Determine the [X, Y] coordinate at the center of the cell enclosing the given text.  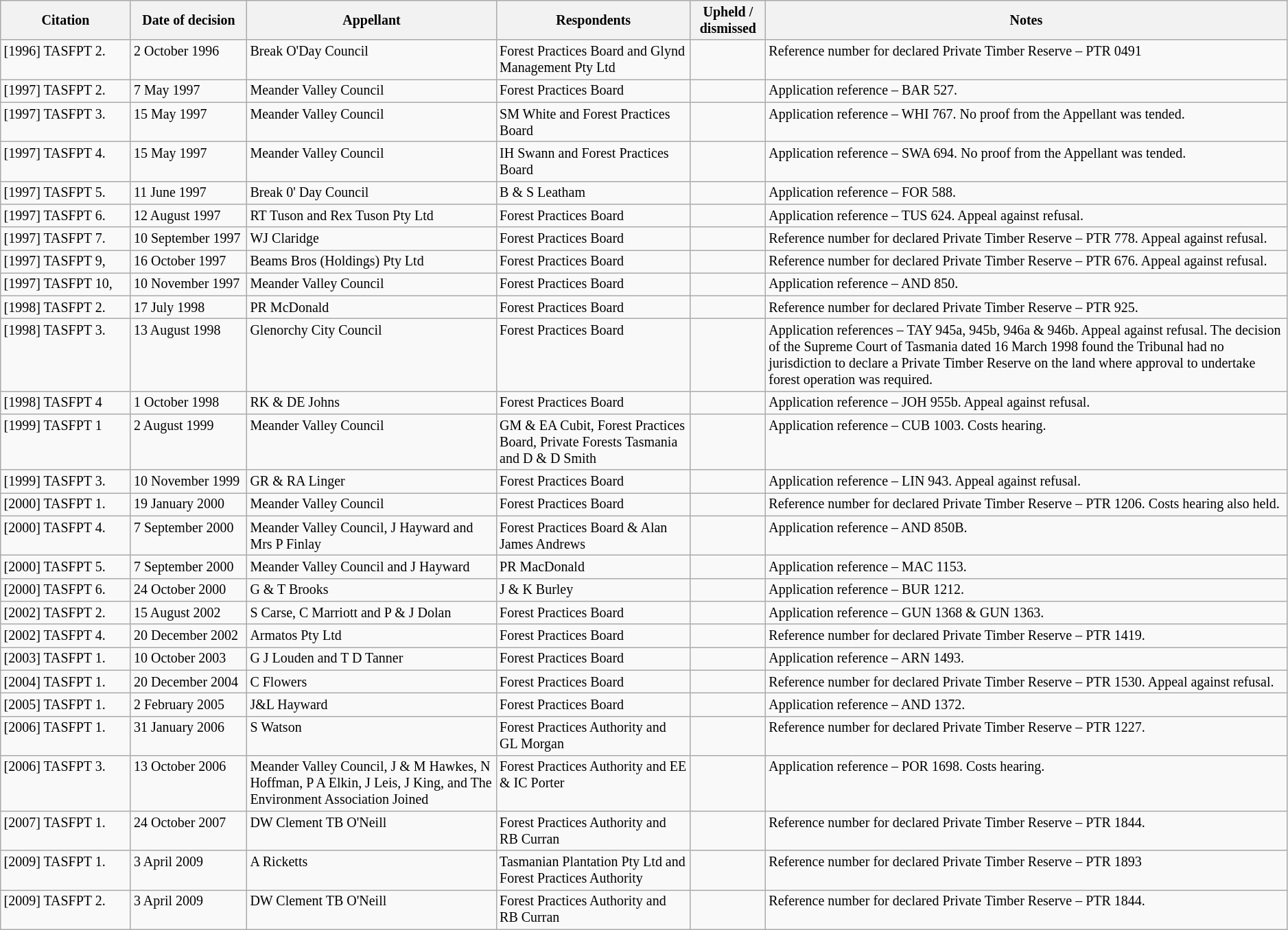
Tasmanian Plantation Pty Ltd and Forest Practices Authority [593, 871]
Reference number for declared Private Timber Reserve – PTR 1206. Costs hearing also held. [1027, 505]
Application reference – AND 850B. [1027, 536]
Application reference – POR 1698. Costs hearing. [1027, 783]
PR McDonald [372, 307]
J&L Hayward [372, 705]
S Carse, C Marriott and P & J Dolan [372, 613]
Forest Practices Board & Alan James Andrews [593, 536]
IH Swann and Forest Practices Board [593, 162]
2 August 1999 [188, 442]
[1996] TASFPT 2. [66, 60]
C Flowers [372, 682]
[2005] TASFPT 1. [66, 705]
19 January 2000 [188, 505]
Forest Practices Board and Glynd Management Pty Ltd [593, 60]
Date of decision [188, 21]
[1997] TASFPT 2. [66, 91]
Application reference – ARN 1493. [1027, 658]
Reference number for declared Private Timber Reserve – PTR 1530. Appeal against refusal. [1027, 682]
Application reference – BUR 1212. [1027, 590]
2 February 2005 [188, 705]
GM & EA Cubit, Forest Practices Board, Private Forests Tasmania and D & D Smith [593, 442]
Reference number for declared Private Timber Reserve – PTR 925. [1027, 307]
B & S Leatham [593, 192]
J & K Burley [593, 590]
[1997] TASFPT 3. [66, 122]
PR MacDonald [593, 567]
13 August 1998 [188, 355]
Reference number for declared Private Timber Reserve – PTR 676. Appeal against refusal. [1027, 262]
Application reference – TUS 624. Appeal against refusal. [1027, 215]
Citation [66, 21]
[2004] TASFPT 1. [66, 682]
WJ Claridge [372, 239]
Glenorchy City Council [372, 355]
[1998] TASFPT 3. [66, 355]
20 December 2004 [188, 682]
Upheld / dismissed [727, 21]
Appellant [372, 21]
Forest Practices Authority and GL Morgan [593, 735]
10 October 2003 [188, 658]
[1998] TASFPT 2. [66, 307]
[1997] TASFPT 9, [66, 262]
Application reference – CUB 1003. Costs hearing. [1027, 442]
RK & DE Johns [372, 403]
[2000] TASFPT 1. [66, 505]
[2003] TASFPT 1. [66, 658]
S Watson [372, 735]
[1999] TASFPT 3. [66, 481]
RT Tuson and Rex Tuson Pty Ltd [372, 215]
31 January 2006 [188, 735]
Beams Bros (Holdings) Pty Ltd [372, 262]
G & T Brooks [372, 590]
Break 0' Day Council [372, 192]
Application reference – GUN 1368 & GUN 1363. [1027, 613]
[2002] TASFPT 4. [66, 635]
[1997] TASFPT 4. [66, 162]
Application reference – AND 1372. [1027, 705]
A Ricketts [372, 871]
1 October 1998 [188, 403]
Notes [1027, 21]
Break O'Day Council [372, 60]
Meander Valley Council and J Hayward [372, 567]
[2000] TASFPT 5. [66, 567]
Application reference – WHI 767. No proof from the Appellant was tended. [1027, 122]
G J Louden and T D Tanner [372, 658]
[1997] TASFPT 10, [66, 284]
15 August 2002 [188, 613]
[2009] TASFPT 2. [66, 909]
[1999] TASFPT 1 [66, 442]
17 July 1998 [188, 307]
[1997] TASFPT 5. [66, 192]
20 December 2002 [188, 635]
GR & RA Linger [372, 481]
Application reference – JOH 955b. Appeal against refusal. [1027, 403]
2 October 1996 [188, 60]
[1997] TASFPT 6. [66, 215]
Reference number for declared Private Timber Reserve – PTR 0491 [1027, 60]
Application reference – BAR 527. [1027, 91]
[1997] TASFPT 7. [66, 239]
Application reference – MAC 1153. [1027, 567]
10 November 1999 [188, 481]
10 November 1997 [188, 284]
Reference number for declared Private Timber Reserve – PTR 1227. [1027, 735]
Application reference – SWA 694. No proof from the Appellant was tended. [1027, 162]
[2009] TASFPT 1. [66, 871]
[2002] TASFPT 2. [66, 613]
[2000] TASFPT 4. [66, 536]
13 October 2006 [188, 783]
7 May 1997 [188, 91]
[2000] TASFPT 6. [66, 590]
Reference number for declared Private Timber Reserve – PTR 1893 [1027, 871]
[2007] TASFPT 1. [66, 831]
Armatos Pty Ltd [372, 635]
24 October 2007 [188, 831]
Reference number for declared Private Timber Reserve – PTR 1419. [1027, 635]
SM White and Forest Practices Board [593, 122]
Meander Valley Council, J & M Hawkes, N Hoffman, P A Elkin, J Leis, J King, and The Environment Association Joined [372, 783]
[2006] TASFPT 3. [66, 783]
[2006] TASFPT 1. [66, 735]
Meander Valley Council, J Hayward and Mrs P Finlay [372, 536]
16 October 1997 [188, 262]
Forest Practices Authority and EE & IC Porter [593, 783]
12 August 1997 [188, 215]
10 September 1997 [188, 239]
11 June 1997 [188, 192]
Respondents [593, 21]
24 October 2000 [188, 590]
Application reference – LIN 943. Appeal against refusal. [1027, 481]
Reference number for declared Private Timber Reserve – PTR 778. Appeal against refusal. [1027, 239]
[1998] TASFPT 4 [66, 403]
Application reference – FOR 588. [1027, 192]
Application reference – AND 850. [1027, 284]
